Determine the [x, y] coordinate at the center of the cell enclosing the given text.  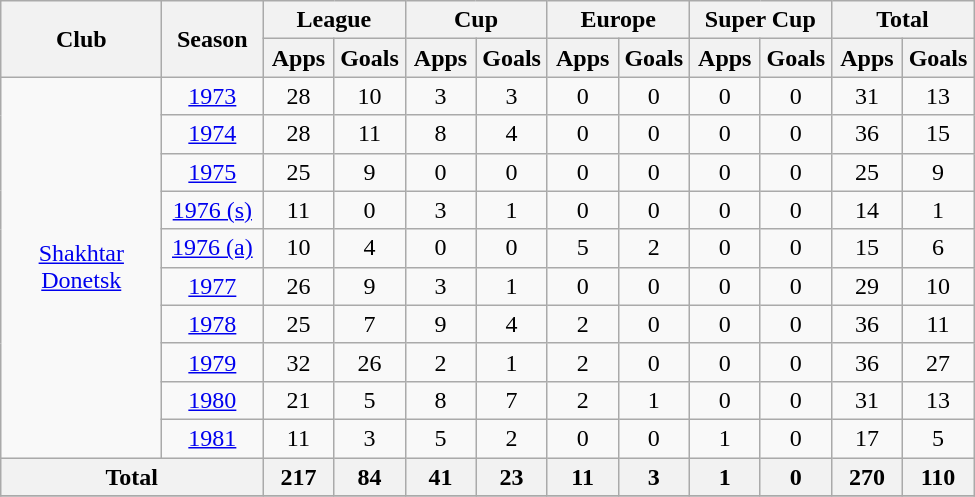
1974 [212, 134]
1973 [212, 96]
1976 (a) [212, 248]
6 [938, 248]
1978 [212, 324]
League [334, 20]
1977 [212, 286]
17 [866, 438]
21 [298, 400]
Club [82, 39]
Super Cup [760, 20]
41 [440, 477]
84 [370, 477]
1976 (s) [212, 210]
14 [866, 210]
1975 [212, 172]
29 [866, 286]
23 [512, 477]
270 [866, 477]
1979 [212, 362]
110 [938, 477]
Europe [618, 20]
27 [938, 362]
32 [298, 362]
1980 [212, 400]
1981 [212, 438]
Season [212, 39]
Shakhtar Donetsk [82, 268]
Cup [476, 20]
217 [298, 477]
